From the cell containing the given text, extract its center point as [x, y] coordinate. 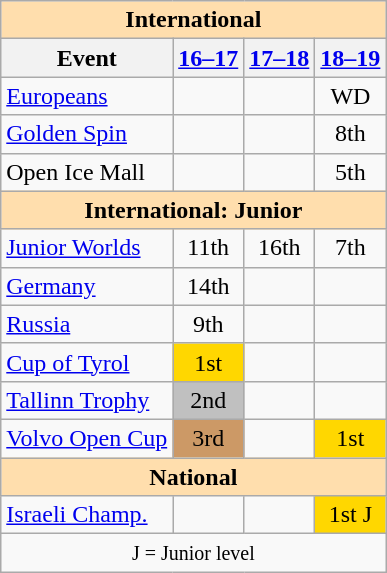
Volvo Open Cup [87, 438]
WD [350, 96]
16th [280, 248]
18–19 [350, 58]
3rd [208, 438]
Germany [87, 286]
Cup of Tyrol [87, 362]
17–18 [280, 58]
Europeans [87, 96]
9th [208, 324]
7th [350, 248]
International: Junior [194, 210]
Israeli Champ. [87, 515]
11th [208, 248]
National [194, 477]
Junior Worlds [87, 248]
Tallinn Trophy [87, 400]
Event [87, 58]
5th [350, 172]
2nd [208, 400]
Open Ice Mall [87, 172]
1st J [350, 515]
Golden Spin [87, 134]
16–17 [208, 58]
14th [208, 286]
International [194, 20]
Russia [87, 324]
8th [350, 134]
J = Junior level [194, 553]
